Detect which cell encompasses the target text, then output its [X, Y] center coordinate. 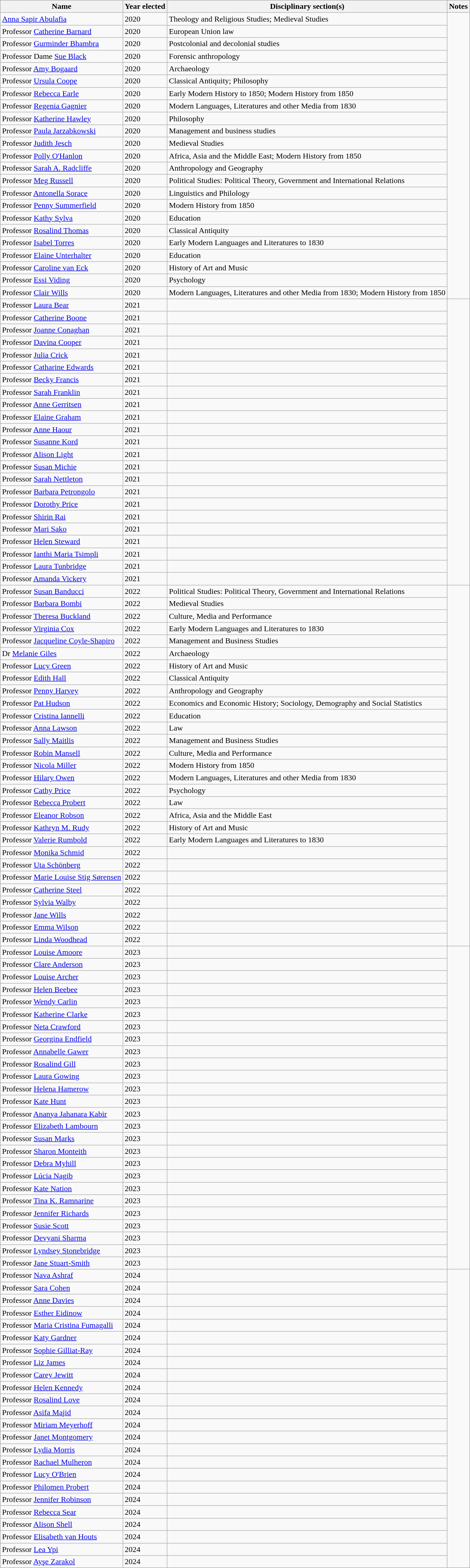
Professor Debra Myhill [61, 1164]
Professor Elaine Graham [61, 417]
Professor Barbara Petrongolo [61, 492]
Professor Amy Bogaard [61, 69]
Professor Helen Kennedy [61, 1388]
Professor Jennifer Richards [61, 1213]
Professor Valerie Rumbold [61, 840]
Professor Linda Woodhead [61, 939]
Professor Elisabeth van Houts [61, 1537]
Professor Liz James [61, 1363]
Professor Esther Eidinow [61, 1313]
Modern Languages, Literatures and other Media from 1830; Modern History from 1850 [307, 293]
Professor Davina Cooper [61, 342]
Professor Susanne Kord [61, 442]
Professor Amanda Vickery [61, 579]
Economics and Economic History; Sociology, Demography and Social Statistics [307, 703]
Professor Kathy Sylva [61, 218]
Professor Penny Harvey [61, 691]
Professor Nava Ashraf [61, 1275]
Professor Judith Jesch [61, 143]
Professor Eleanor Robson [61, 815]
Professor Helen Beebee [61, 989]
Professor Helena Hamerow [61, 1089]
Name [61, 7]
Professor Lea Ypi [61, 1549]
Professor Ianthi Maria Tsimpli [61, 554]
Professor Edith Hall [61, 678]
Professor Jane Stuart-Smith [61, 1263]
Professor Catherine Steel [61, 890]
Professor Dame Sue Black [61, 56]
Professor Kathryn M. Rudy [61, 828]
Professor Anne Haour [61, 430]
Professor Jane Wills [61, 915]
Professor Mari Sako [61, 529]
Professor Louise Archer [61, 977]
Professor Sophie Gilliat-Ray [61, 1350]
Professor Barbara Bombi [61, 604]
Professor Katy Gardner [61, 1338]
Professor Wendy Carlin [61, 1002]
Classical Antiquity; Philosophy [307, 81]
Professor Alison Shell [61, 1524]
Professor Laura Gowing [61, 1076]
Professor Jacqueline Coyle-Shapiro [61, 641]
Professor Lucy O'Brien [61, 1475]
Professor Catherine Boone [61, 317]
Notes [458, 7]
Forensic anthropology [307, 56]
Dr Melanie Giles [61, 653]
Professor Sarah Franklin [61, 392]
Professor Neta Crawford [61, 1027]
Professor Helen Steward [61, 541]
Professor Polly O'Hanlon [61, 156]
Professor Alison Light [61, 454]
Professor Monika Schmid [61, 852]
Professor Lucy Green [61, 666]
Professor Clair Wills [61, 293]
Professor Laura Tunbridge [61, 566]
Professor Katherine Hawley [61, 118]
Professor Elizabeth Lambourn [61, 1126]
Professor Uta Schönberg [61, 865]
Professor Emma Wilson [61, 927]
Professor Regenia Gagnier [61, 106]
Professor Gurminder Bhambra [61, 44]
Theology and Religious Studies; Medieval Studies [307, 19]
Professor Lúcia Nagib [61, 1176]
Professor Sally Maitlis [61, 740]
Professor Janet Montgomery [61, 1437]
Philosophy [307, 118]
Professor Kate Nation [61, 1189]
Professor Rosalind Love [61, 1400]
Professor Susan Marks [61, 1138]
Management and business studies [307, 131]
Professor Caroline van Eck [61, 268]
Professor Lyndsey Stonebridge [61, 1251]
Professor Jennifer Robinson [61, 1499]
Professor Georgina Endfield [61, 1039]
Professor Laura Bear [61, 305]
Professor Susan Michie [61, 467]
Linguistics and Philology [307, 193]
Professor Cristina Iannelli [61, 716]
Professor Penny Summerfield [61, 206]
Africa, Asia and the Middle East [307, 815]
Professor Shirin Rai [61, 516]
Professor Essi Viding [61, 280]
Professor Cathy Price [61, 790]
Professor Virginia Cox [61, 629]
Anna Sapir Abulafia [61, 19]
Professor Theresa Buckland [61, 616]
Professor Antonella Sorace [61, 193]
Professor Meg Russell [61, 181]
Professor Rebecca Probert [61, 803]
Africa, Asia and the Middle East; Modern History from 1850 [307, 156]
Professor Rebecca Earle [61, 93]
Professor Rachael Mulheron [61, 1462]
Professor Rosalind Gill [61, 1064]
Professor Sarah A. Radcliffe [61, 168]
Professor Elaine Unterhalter [61, 255]
Professor Susan Banducci [61, 591]
Professor Hilary Owen [61, 778]
Early Modern History to 1850; Modern History from 1850 [307, 93]
Professor Louise Amoore [61, 952]
Professor Pat Hudson [61, 703]
Professor Paula Jarzabkowski [61, 131]
Professor Dorothy Price [61, 504]
Professor Ayşe Zarakol [61, 1562]
Professor Susie Scott [61, 1226]
Professor Tina K. Ramnarine [61, 1201]
Professor Catharine Edwards [61, 367]
Professor Asifa Majid [61, 1412]
Professor Annabelle Gawer [61, 1052]
Professor Marie Louise Stig Sørensen [61, 877]
Professor Clare Anderson [61, 965]
Professor Ananya Jahanara Kabir [61, 1114]
Professor Rebecca Sear [61, 1512]
Professor Becky Francis [61, 380]
Professor Sarah Nettleton [61, 479]
European Union law [307, 31]
Postcolonial and decolonial studies [307, 44]
Professor Philomen Probert [61, 1487]
Professor Julia Crick [61, 355]
Professor Robin Mansell [61, 753]
Professor Miriam Meyerhoff [61, 1425]
Professor Anne Gerritsen [61, 405]
Professor Isabel Torres [61, 243]
Professor Lydia Morris [61, 1450]
Professor Rosalind Thomas [61, 230]
Year elected [145, 7]
Professor Devyani Sharma [61, 1238]
Professor Sara Cohen [61, 1288]
Professor Nicola Miller [61, 766]
Professor Carey Jewitt [61, 1375]
Professor Sharon Monteith [61, 1151]
Professor Anna Lawson [61, 728]
Professor Kate Hunt [61, 1101]
Professor Anne Davies [61, 1300]
Professor Ursula Coope [61, 81]
Professor Sylvia Walby [61, 902]
Professor Katherine Clarke [61, 1014]
Professor Joanne Conaghan [61, 330]
Professor Maria Cristina Fumagalli [61, 1325]
Professor Catherine Barnard [61, 31]
Disciplinary section(s) [307, 7]
